Return the (X, Y) coordinate for the center point of the cell that contains the specified text.  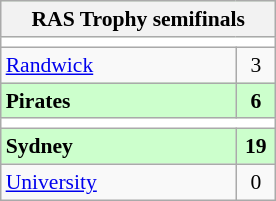
Sydney (118, 146)
Randwick (118, 65)
0 (256, 182)
University (118, 182)
RAS Trophy semifinals (138, 19)
19 (256, 146)
3 (256, 65)
Pirates (118, 101)
6 (256, 101)
